Detect which cell encompasses the target text, then output its (x, y) center coordinate. 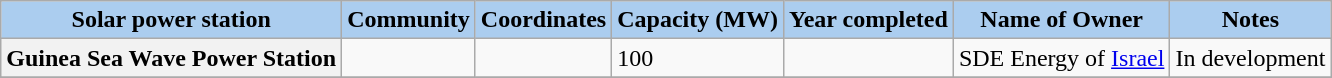
In development (1250, 58)
Coordinates (543, 20)
Capacity (MW) (698, 20)
100 (698, 58)
SDE Energy of Israel (1062, 58)
Year completed (868, 20)
Solar power station (172, 20)
Community (409, 20)
Name of Owner (1062, 20)
Guinea Sea Wave Power Station (172, 58)
Notes (1250, 20)
